For the text-containing cell, return its midpoint in (x, y) coordinate format. 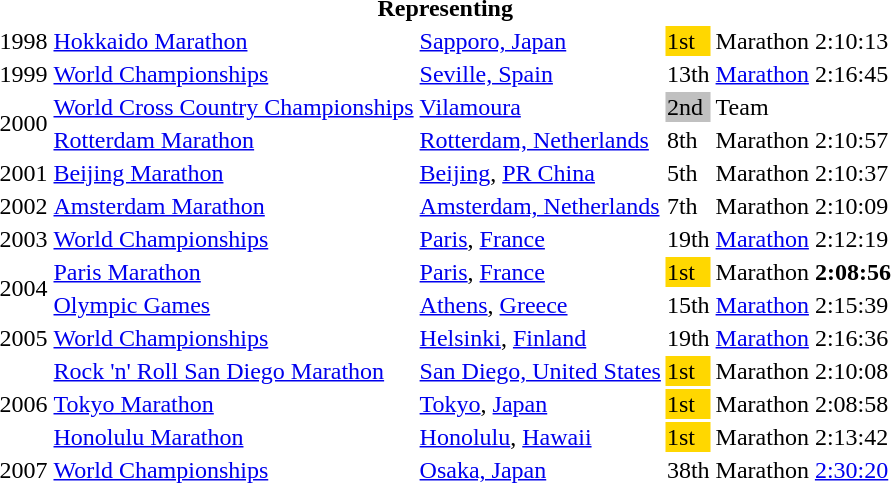
2nd (688, 107)
Tokyo, Japan (540, 404)
Rock 'n' Roll San Diego Marathon (234, 371)
Olympic Games (234, 305)
Helsinki, Finland (540, 338)
15th (688, 305)
Rotterdam Marathon (234, 140)
Beijing Marathon (234, 173)
San Diego, United States (540, 371)
Tokyo Marathon (234, 404)
7th (688, 206)
Beijing, PR China (540, 173)
5th (688, 173)
Paris Marathon (234, 272)
Amsterdam Marathon (234, 206)
Rotterdam, Netherlands (540, 140)
Amsterdam, Netherlands (540, 206)
World Cross Country Championships (234, 107)
Hokkaido Marathon (234, 41)
Seville, Spain (540, 74)
Team (762, 107)
8th (688, 140)
Vilamoura (540, 107)
Sapporo, Japan (540, 41)
13th (688, 74)
Honolulu Marathon (234, 437)
Honolulu, Hawaii (540, 437)
Athens, Greece (540, 305)
